Locate the cell with the specified text and output its [x, y] center coordinate. 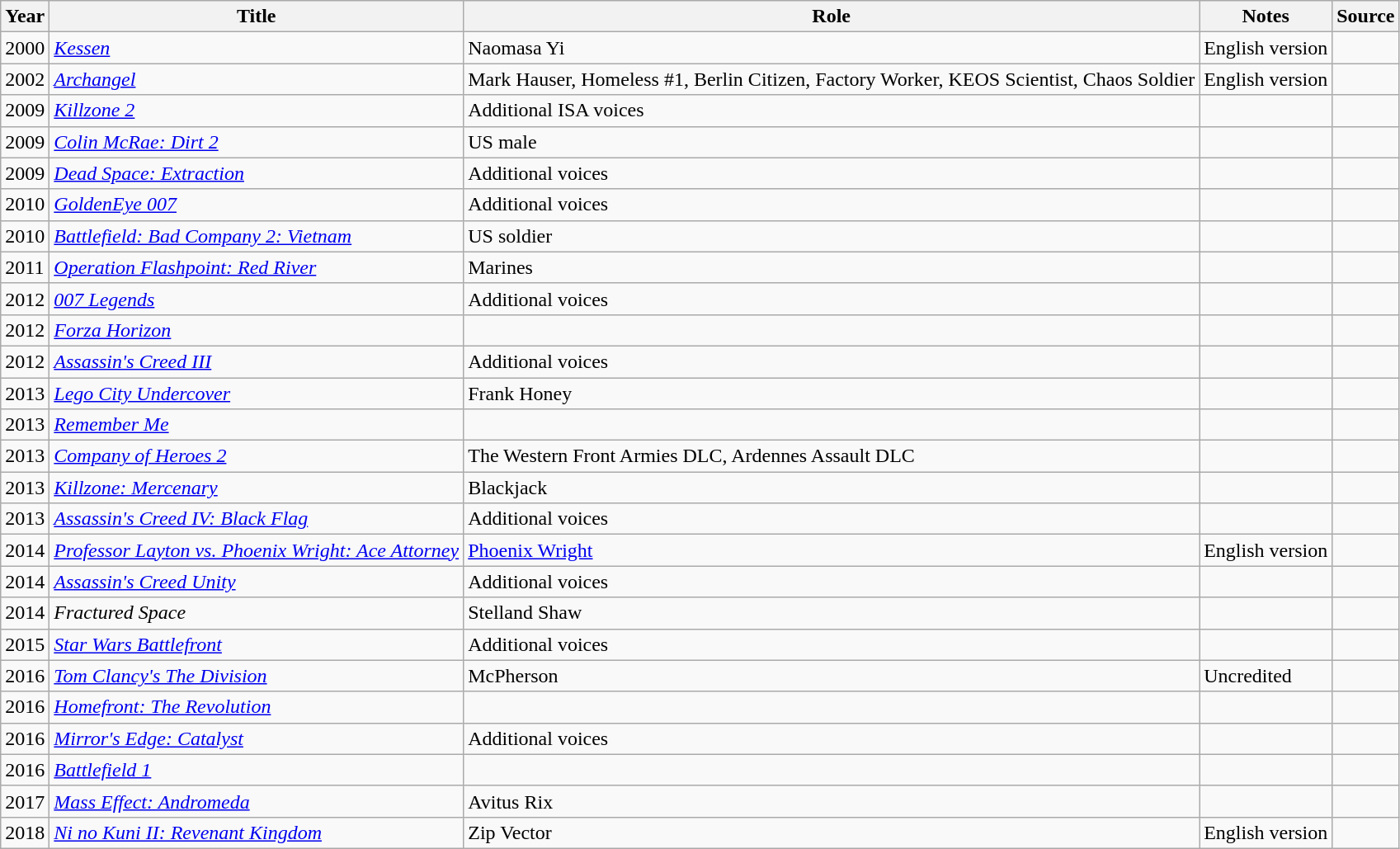
Ni no Kuni II: Revenant Kingdom [257, 832]
2011 [25, 267]
US male [832, 142]
Assassin's Creed IV: Black Flag [257, 519]
Operation Flashpoint: Red River [257, 267]
2015 [25, 644]
The Western Front Armies DLC, Ardennes Assault DLC [832, 456]
Additional ISA voices [832, 111]
Dead Space: Extraction [257, 173]
Kessen [257, 48]
Fractured Space [257, 613]
Tom Clancy's The Division [257, 676]
Mass Effect: Andromeda [257, 801]
Battlefield: Bad Company 2: Vietnam [257, 236]
Mark Hauser, Homeless #1, Berlin Citizen, Factory Worker, KEOS Scientist, Chaos Soldier [832, 79]
Lego City Undercover [257, 394]
Phoenix Wright [832, 550]
Killzone: Mercenary [257, 488]
Battlefield 1 [257, 770]
Naomasa Yi [832, 48]
Source [1366, 17]
Mirror's Edge: Catalyst [257, 738]
Stelland Shaw [832, 613]
Marines [832, 267]
Forza Horizon [257, 330]
Archangel [257, 79]
Remember Me [257, 425]
Year [25, 17]
Notes [1266, 17]
GoldenEye 007 [257, 205]
Assassin's Creed III [257, 361]
Frank Honey [832, 394]
Blackjack [832, 488]
Colin McRae: Dirt 2 [257, 142]
2002 [25, 79]
Professor Layton vs. Phoenix Wright: Ace Attorney [257, 550]
007 Legends [257, 299]
Avitus Rix [832, 801]
Assassin's Creed Unity [257, 582]
Star Wars Battlefront [257, 644]
2000 [25, 48]
Company of Heroes 2 [257, 456]
2017 [25, 801]
Zip Vector [832, 832]
Killzone 2 [257, 111]
US soldier [832, 236]
Homefront: The Revolution [257, 707]
2018 [25, 832]
Title [257, 17]
McPherson [832, 676]
Uncredited [1266, 676]
Role [832, 17]
